Locate the cell with the specified text and output its (x, y) center coordinate. 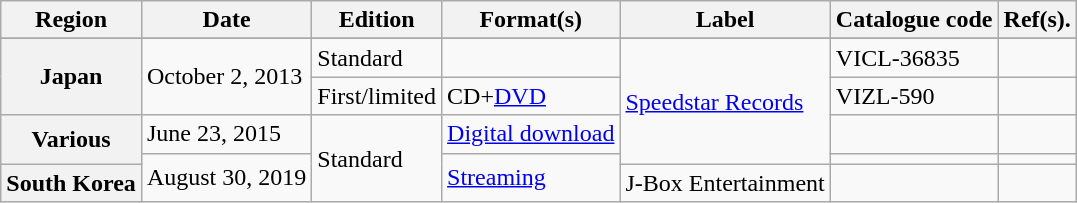
Catalogue code (914, 20)
Digital download (531, 134)
Format(s) (531, 20)
First/limited (377, 96)
August 30, 2019 (226, 178)
Date (226, 20)
Japan (72, 77)
VIZL-590 (914, 96)
Streaming (531, 178)
Ref(s). (1037, 20)
J-Box Entertainment (725, 183)
Edition (377, 20)
June 23, 2015 (226, 134)
October 2, 2013 (226, 77)
Label (725, 20)
Various (72, 140)
South Korea (72, 183)
Region (72, 20)
VICL-36835 (914, 58)
Speedstar Records (725, 102)
CD+DVD (531, 96)
